From the cell containing the given text, extract its center point as (x, y) coordinate. 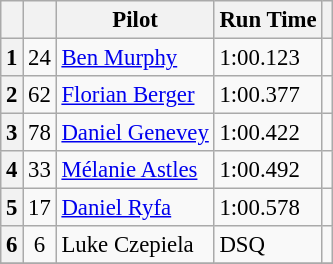
1:00.377 (268, 95)
17 (40, 208)
24 (40, 58)
Mélanie Astles (135, 170)
1:00.578 (268, 208)
62 (40, 95)
1:00.422 (268, 133)
Daniel Ryfa (135, 208)
1:00.123 (268, 58)
2 (12, 95)
1 (12, 58)
DSQ (268, 245)
Daniel Genevey (135, 133)
Ben Murphy (135, 58)
Pilot (135, 20)
5 (12, 208)
33 (40, 170)
1:00.492 (268, 170)
Florian Berger (135, 95)
Run Time (268, 20)
4 (12, 170)
3 (12, 133)
78 (40, 133)
Luke Czepiela (135, 245)
